Pinpoint the cell where the given text exists, returning its (X, Y) midpoint coordinate. 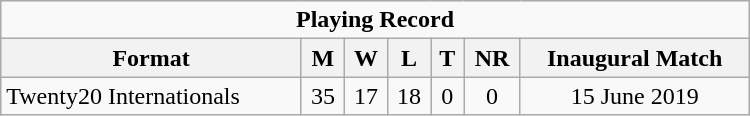
17 (366, 96)
35 (322, 96)
Format (152, 58)
15 June 2019 (634, 96)
L (410, 58)
Playing Record (375, 20)
18 (410, 96)
W (366, 58)
M (322, 58)
Twenty20 Internationals (152, 96)
T (448, 58)
NR (492, 58)
Inaugural Match (634, 58)
